Scan for the cell matching the given text and deliver its [X, Y] coordinate at center. 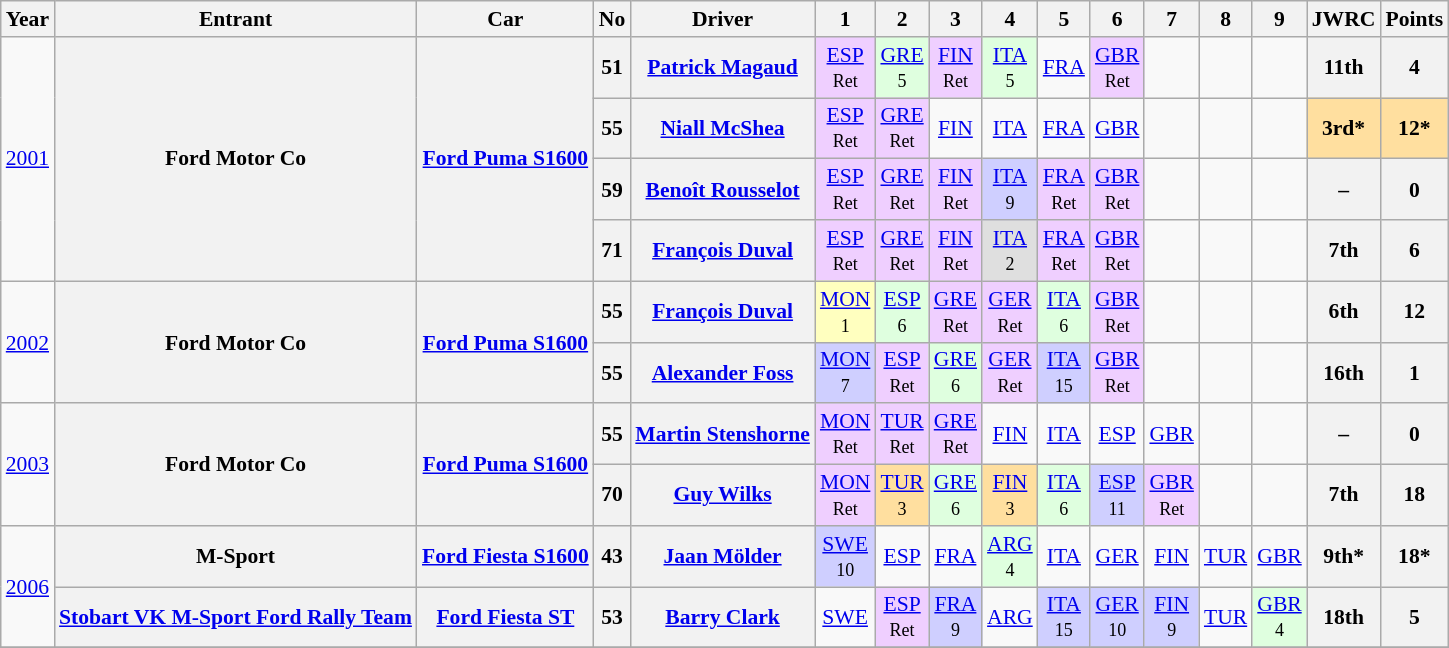
GRE5 [902, 68]
JWRC [1344, 19]
18th [1344, 618]
ARG [1010, 618]
12* [1414, 128]
18 [1414, 496]
Year [28, 19]
SWE [846, 618]
18* [1414, 556]
FRA9 [956, 618]
2006 [28, 587]
ESP6 [902, 312]
No [612, 19]
70 [612, 496]
12 [1414, 312]
16th [1344, 372]
SWE10 [846, 556]
Martin Stenshorne [722, 434]
43 [612, 556]
MON1 [846, 312]
2 [902, 19]
FIN9 [1172, 618]
ITA9 [1010, 190]
9th* [1344, 556]
Barry Clark [722, 618]
Ford Fiesta ST [506, 618]
Ford Fiesta S1600 [506, 556]
GER10 [1118, 618]
3 [956, 19]
3rd* [1344, 128]
ESP11 [1118, 496]
2002 [28, 342]
ARG4 [1010, 556]
FIN3 [1010, 496]
Driver [722, 19]
11th [1344, 68]
6th [1344, 312]
MON7 [846, 372]
TURRet [902, 434]
Stobart VK M-Sport Ford Rally Team [236, 618]
Patrick Magaud [722, 68]
Jaan Mölder [722, 556]
71 [612, 250]
TUR3 [902, 496]
9 [1280, 19]
Entrant [236, 19]
GER [1118, 556]
Car [506, 19]
59 [612, 190]
Guy Wilks [722, 496]
53 [612, 618]
7 [1172, 19]
ITA5 [1010, 68]
Benoît Rousselot [722, 190]
ITA2 [1010, 250]
2003 [28, 465]
2001 [28, 159]
GBR4 [1280, 618]
Points [1414, 19]
Alexander Foss [722, 372]
Niall McShea [722, 128]
8 [1226, 19]
M-Sport [236, 556]
51 [612, 68]
